Provide the (x, y) coordinate of the cell's center where the given text is located.  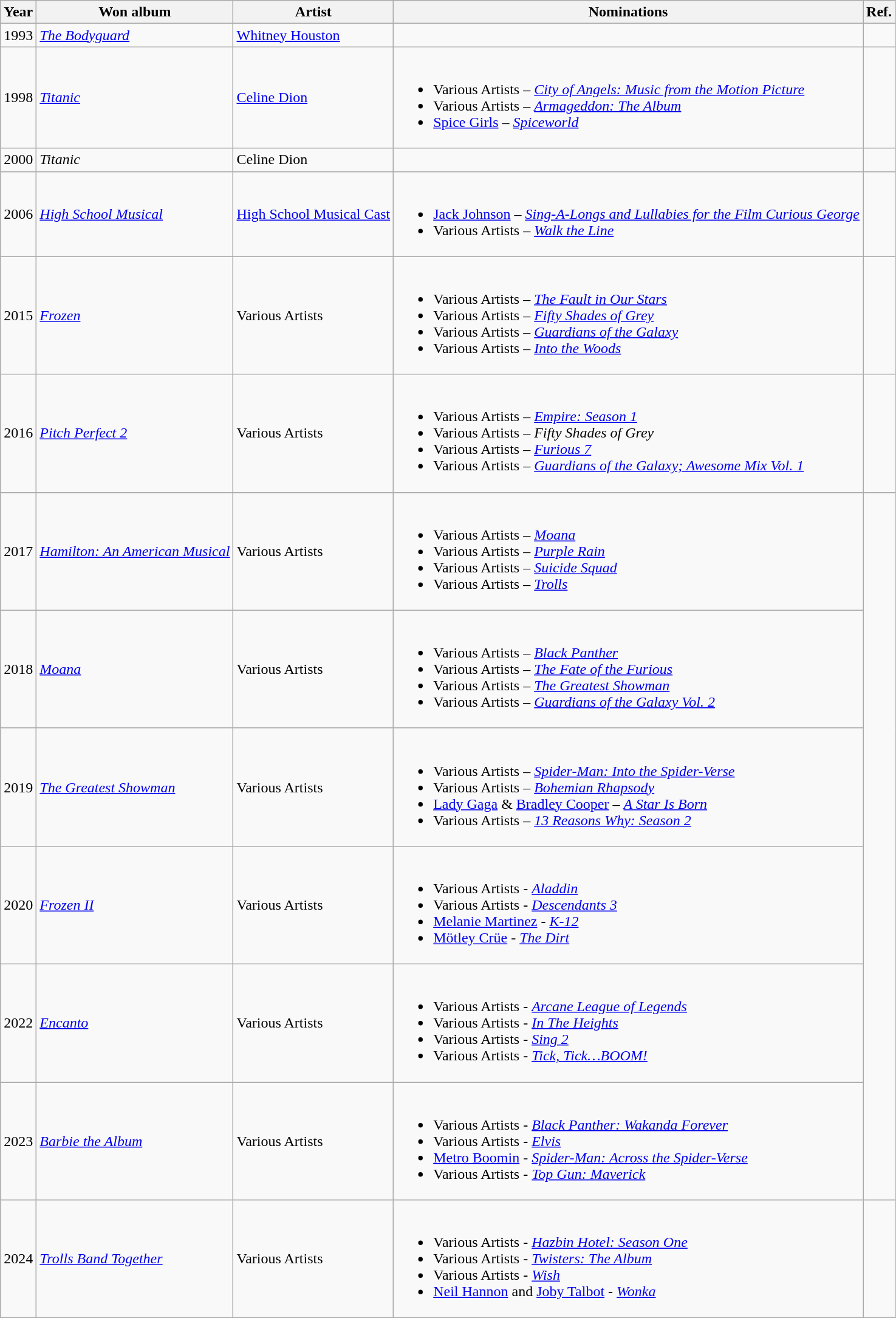
2000 (18, 160)
Hamilton: An American Musical (135, 551)
Various Artists - Hazbin Hotel: Season OneVarious Artists - Twisters: The AlbumVarious Artists - WishNeil Hannon and Joby Talbot - Wonka (628, 1259)
Whitney Houston (313, 35)
Won album (135, 12)
Ref. (880, 12)
Frozen (135, 315)
Jack Johnson – Sing-A-Longs and Lullabies for the Film Curious GeorgeVarious Artists – Walk the Line (628, 214)
Various Artists - Arcane League of LegendsVarious Artists - In The HeightsVarious Artists - Sing 2Various Artists - Tick, Tick…BOOM! (628, 1023)
Trolls Band Together (135, 1259)
Pitch Perfect 2 (135, 433)
2016 (18, 433)
The Bodyguard (135, 35)
2024 (18, 1259)
2020 (18, 905)
2018 (18, 669)
1998 (18, 97)
Various Artists – City of Angels: Music from the Motion PictureVarious Artists – Armageddon: The AlbumSpice Girls – Spiceworld (628, 97)
Various Artists - AladdinVarious Artists - Descendants 3Melanie Martinez - K-12Mötley Crüe - The Dirt (628, 905)
Various Artists – MoanaVarious Artists – Purple RainVarious Artists – Suicide SquadVarious Artists – Trolls (628, 551)
High School Musical Cast (313, 214)
2023 (18, 1141)
1993 (18, 35)
The Greatest Showman (135, 787)
2015 (18, 315)
2022 (18, 1023)
Year (18, 12)
2017 (18, 551)
Nominations (628, 12)
Encanto (135, 1023)
2019 (18, 787)
Barbie the Album (135, 1141)
High School Musical (135, 214)
Moana (135, 669)
Artist (313, 12)
2006 (18, 214)
Frozen II (135, 905)
